Search for the cell housing the specified text and yield its [X, Y] center coordinate. 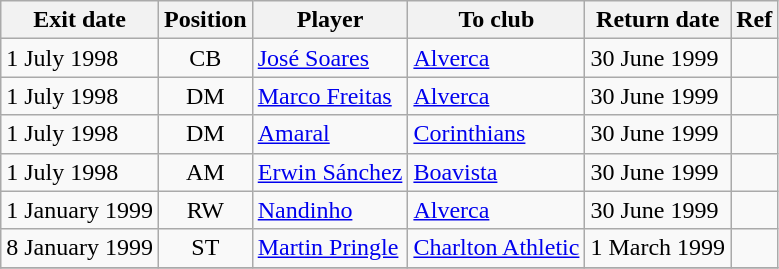
ST [205, 248]
Nandinho [330, 210]
Position [205, 20]
Corinthians [496, 134]
CB [205, 58]
Erwin Sánchez [330, 172]
AM [205, 172]
Charlton Athletic [496, 248]
RW [205, 210]
8 January 1999 [80, 248]
Player [330, 20]
Amaral [330, 134]
Return date [658, 20]
To club [496, 20]
Exit date [80, 20]
Boavista [496, 172]
Marco Freitas [330, 96]
1 March 1999 [658, 248]
1 January 1999 [80, 210]
Martin Pringle [330, 248]
José Soares [330, 58]
Ref [754, 20]
